Search for the cell housing the specified text and yield its [X, Y] center coordinate. 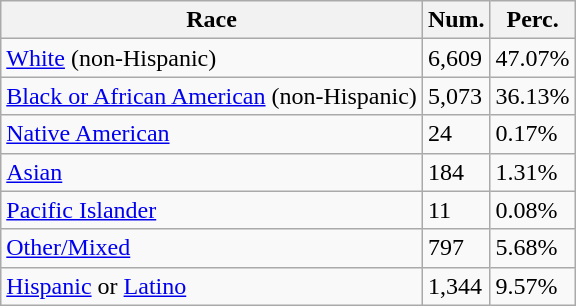
0.08% [532, 210]
Native American [212, 134]
Asian [212, 172]
5.68% [532, 248]
Race [212, 20]
11 [456, 210]
24 [456, 134]
Other/Mixed [212, 248]
Num. [456, 20]
184 [456, 172]
Black or African American (non-Hispanic) [212, 96]
Perc. [532, 20]
Hispanic or Latino [212, 286]
5,073 [456, 96]
36.13% [532, 96]
6,609 [456, 58]
1.31% [532, 172]
0.17% [532, 134]
1,344 [456, 286]
47.07% [532, 58]
White (non-Hispanic) [212, 58]
9.57% [532, 286]
Pacific Islander [212, 210]
797 [456, 248]
